Output the (X, Y) coordinate of the center of the cell containing the given text.  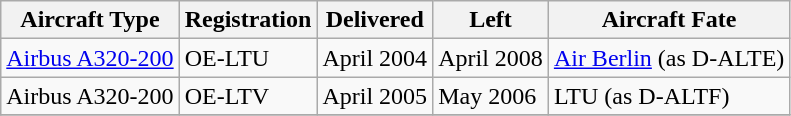
LTU (as D-ALTF) (668, 96)
Air Berlin (as D-ALTE) (668, 58)
April 2008 (491, 58)
Registration (248, 20)
May 2006 (491, 96)
OE-LTV (248, 96)
Left (491, 20)
April 2005 (375, 96)
OE-LTU (248, 58)
Aircraft Type (90, 20)
Aircraft Fate (668, 20)
April 2004 (375, 58)
Delivered (375, 20)
